Output the (X, Y) coordinate of the center of the cell containing the given text.  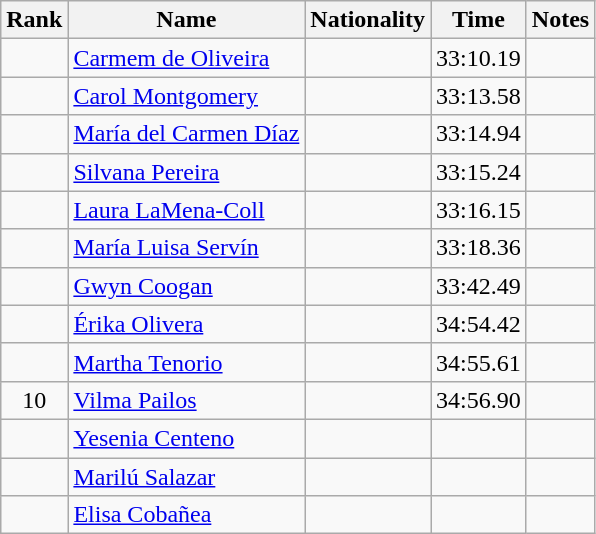
María del Carmen Díaz (186, 134)
34:56.90 (479, 400)
Érika Olivera (186, 324)
Elisa Cobañea (186, 515)
Martha Tenorio (186, 362)
Rank (34, 20)
Name (186, 20)
33:13.58 (479, 96)
33:42.49 (479, 286)
34:54.42 (479, 324)
Vilma Pailos (186, 400)
Notes (560, 20)
33:14.94 (479, 134)
Carol Montgomery (186, 96)
Laura LaMena-Coll (186, 210)
Nationality (368, 20)
Marilú Salazar (186, 477)
María Luisa Servín (186, 248)
Yesenia Centeno (186, 438)
Silvana Pereira (186, 172)
33:15.24 (479, 172)
33:16.15 (479, 210)
33:18.36 (479, 248)
Carmem de Oliveira (186, 58)
33:10.19 (479, 58)
34:55.61 (479, 362)
10 (34, 400)
Gwyn Coogan (186, 286)
Time (479, 20)
